For the text-containing cell, return its midpoint in (X, Y) coordinate format. 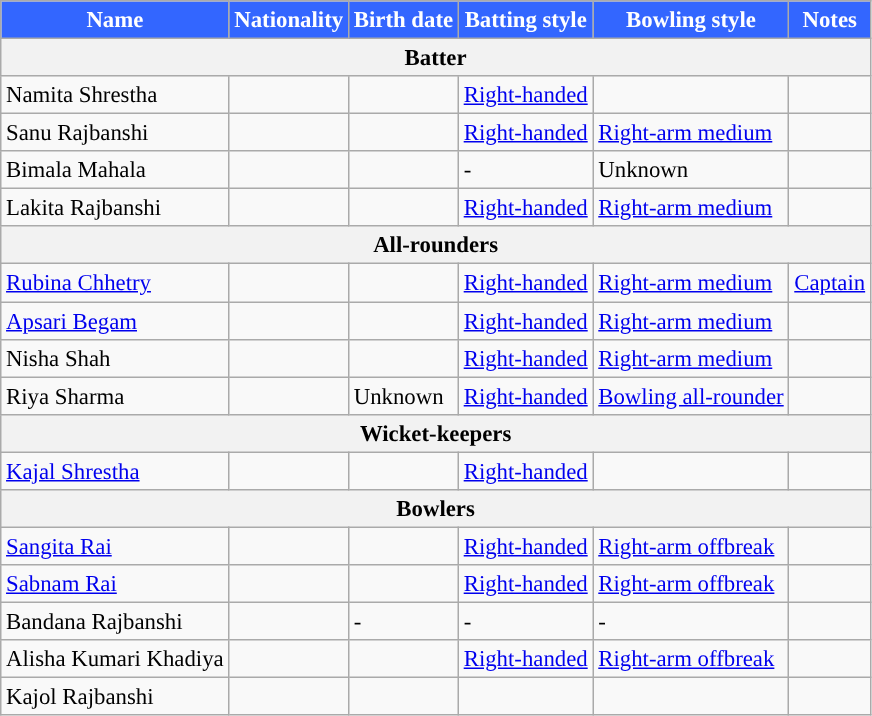
Kajol Rajbanshi (115, 697)
Batter (436, 58)
Rubina Chhetry (115, 283)
Bandana Rajbanshi (115, 621)
Kajal Shrestha (115, 471)
Batting style (526, 20)
Bimala Mahala (115, 170)
Namita Shrestha (115, 95)
Nisha Shah (115, 358)
Bowling all-rounder (691, 396)
Alisha Kumari Khadiya (115, 659)
Lakita Rajbanshi (115, 208)
Name (115, 20)
Sanu Rajbanshi (115, 133)
Wicket-keepers (436, 433)
Apsari Begam (115, 321)
Bowling style (691, 20)
Riya Sharma (115, 396)
Nationality (288, 20)
Sangita Rai (115, 546)
Notes (830, 20)
Sabnam Rai (115, 584)
All-rounders (436, 245)
Birth date (403, 20)
Captain (830, 283)
Bowlers (436, 509)
